Identify which cell holds the provided text, then report its [x, y] central coordinate. 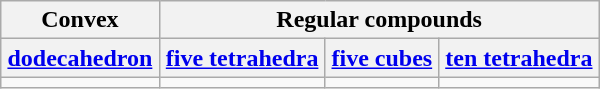
dodecahedron [80, 58]
five tetrahedra [242, 58]
Convex [80, 20]
five cubes [382, 58]
ten tetrahedra [520, 58]
Regular compounds [379, 20]
